Search for the cell housing the specified text and yield its [X, Y] center coordinate. 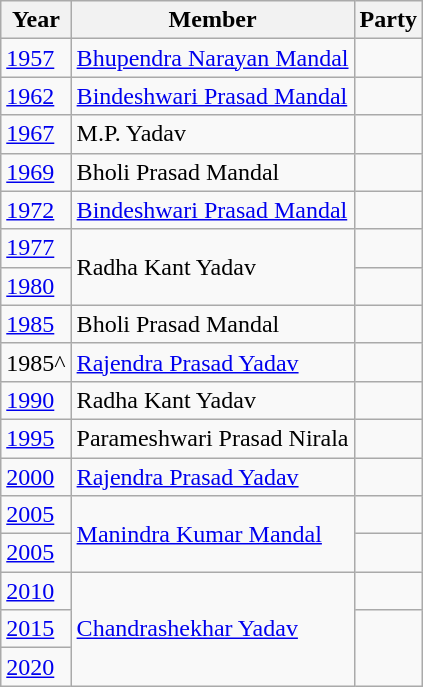
1980 [36, 286]
1967 [36, 134]
1985 [36, 324]
1962 [36, 96]
1977 [36, 248]
1957 [36, 58]
1985^ [36, 362]
Manindra Kumar Mandal [212, 534]
M.P. Yadav [212, 134]
Chandrashekhar Yadav [212, 629]
1969 [36, 172]
Year [36, 20]
2020 [36, 667]
1990 [36, 400]
2015 [36, 629]
Party [388, 20]
Parameshwari Prasad Nirala [212, 438]
1972 [36, 210]
Bhupendra Narayan Mandal [212, 58]
Member [212, 20]
1995 [36, 438]
2000 [36, 477]
2010 [36, 591]
